Extract the (X, Y) coordinate from the center of the cell holding the provided text.  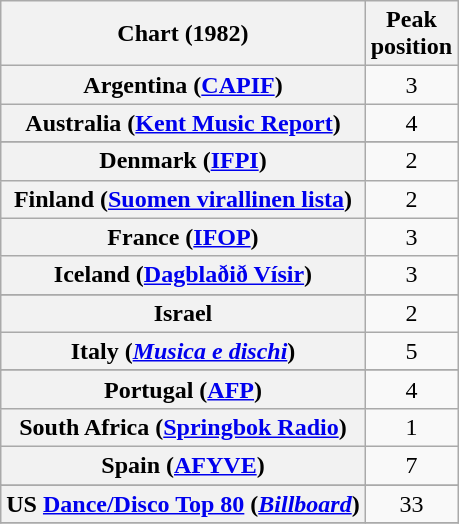
Portugal (AFP) (183, 389)
Denmark (IFPI) (183, 161)
7 (411, 465)
Argentina (CAPIF) (183, 85)
South Africa (Springbok Radio) (183, 427)
5 (411, 351)
33 (411, 503)
Peakposition (411, 34)
Spain (AFYVE) (183, 465)
Iceland (Dagblaðið Vísir) (183, 275)
Israel (183, 313)
1 (411, 427)
France (IFOP) (183, 237)
Finland (Suomen virallinen lista) (183, 199)
Italy (Musica e dischi) (183, 351)
US Dance/Disco Top 80 (Billboard) (183, 503)
Australia (Kent Music Report) (183, 123)
Chart (1982) (183, 34)
